Search for the cell housing the specified text and yield its (X, Y) center coordinate. 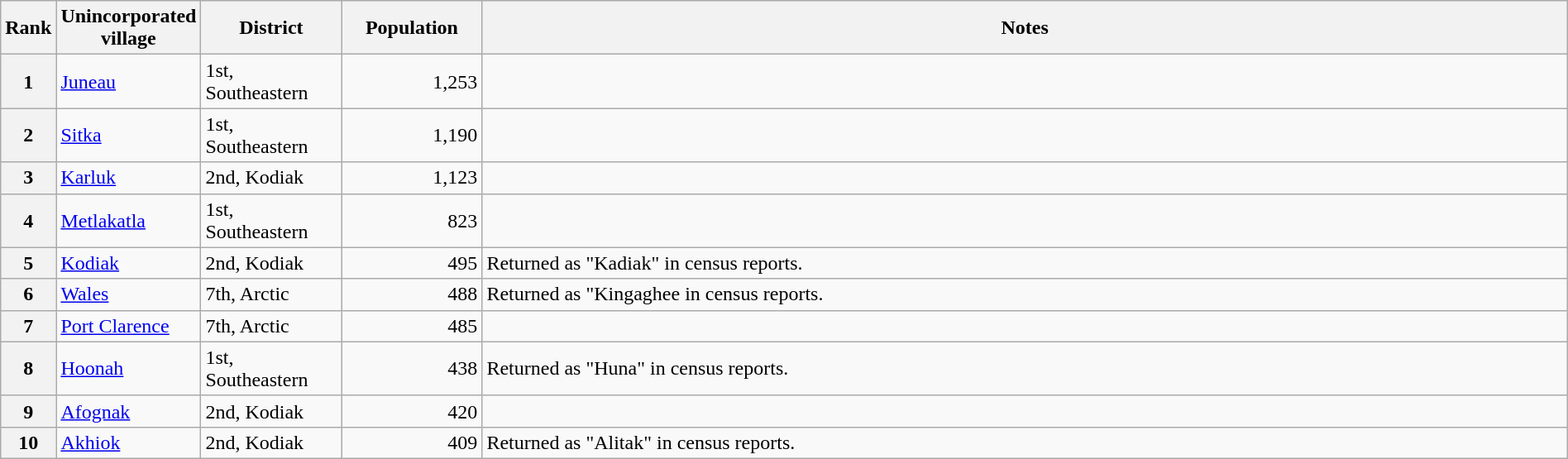
1 (28, 81)
6 (28, 294)
823 (412, 220)
Hoonah (129, 369)
2 (28, 136)
8 (28, 369)
Population (412, 28)
Port Clarence (129, 326)
9 (28, 411)
495 (412, 263)
409 (412, 442)
Returned as "Huna" in census reports. (1025, 369)
Returned as "Alitak" in census reports. (1025, 442)
1,190 (412, 136)
Afognak (129, 411)
485 (412, 326)
10 (28, 442)
District (271, 28)
Akhiok (129, 442)
Sitka (129, 136)
Kodiak (129, 263)
1,253 (412, 81)
1,123 (412, 178)
Returned as "Kingaghee in census reports. (1025, 294)
7 (28, 326)
438 (412, 369)
Wales (129, 294)
420 (412, 411)
488 (412, 294)
Juneau (129, 81)
5 (28, 263)
4 (28, 220)
Metlakatla (129, 220)
3 (28, 178)
Rank (28, 28)
Returned as "Kadiak" in census reports. (1025, 263)
Karluk (129, 178)
Notes (1025, 28)
Unincorporated village (129, 28)
